Detect which cell encompasses the target text, then output its (X, Y) center coordinate. 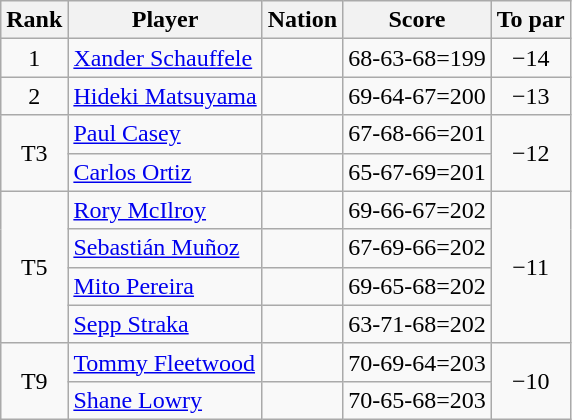
To par (530, 20)
−14 (530, 58)
−13 (530, 96)
T9 (34, 381)
70-65-68=203 (418, 400)
68-63-68=199 (418, 58)
65-67-69=201 (418, 172)
Rory McIlroy (165, 210)
Shane Lowry (165, 400)
69-65-68=202 (418, 286)
−11 (530, 267)
69-64-67=200 (418, 96)
Nation (302, 20)
Xander Schauffele (165, 58)
70-69-64=203 (418, 362)
Player (165, 20)
−12 (530, 153)
Paul Casey (165, 134)
Score (418, 20)
Sepp Straka (165, 324)
Tommy Fleetwood (165, 362)
1 (34, 58)
Hideki Matsuyama (165, 96)
63-71-68=202 (418, 324)
−10 (530, 381)
Sebastián Muñoz (165, 248)
T5 (34, 267)
Mito Pereira (165, 286)
Rank (34, 20)
69-66-67=202 (418, 210)
Carlos Ortiz (165, 172)
2 (34, 96)
T3 (34, 153)
67-68-66=201 (418, 134)
67-69-66=202 (418, 248)
